Return the (x, y) coordinate for the center point of the cell that contains the specified text.  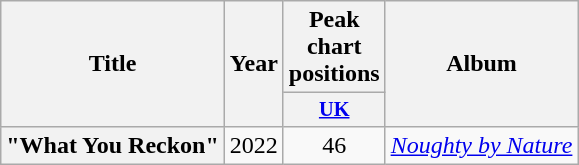
UK (334, 110)
Year (254, 64)
46 (334, 145)
Album (482, 64)
Peak chart positions (334, 47)
2022 (254, 145)
"What You Reckon" (113, 145)
Title (113, 64)
Noughty by Nature (482, 145)
